Return [X, Y] of the center of cell containing provided text 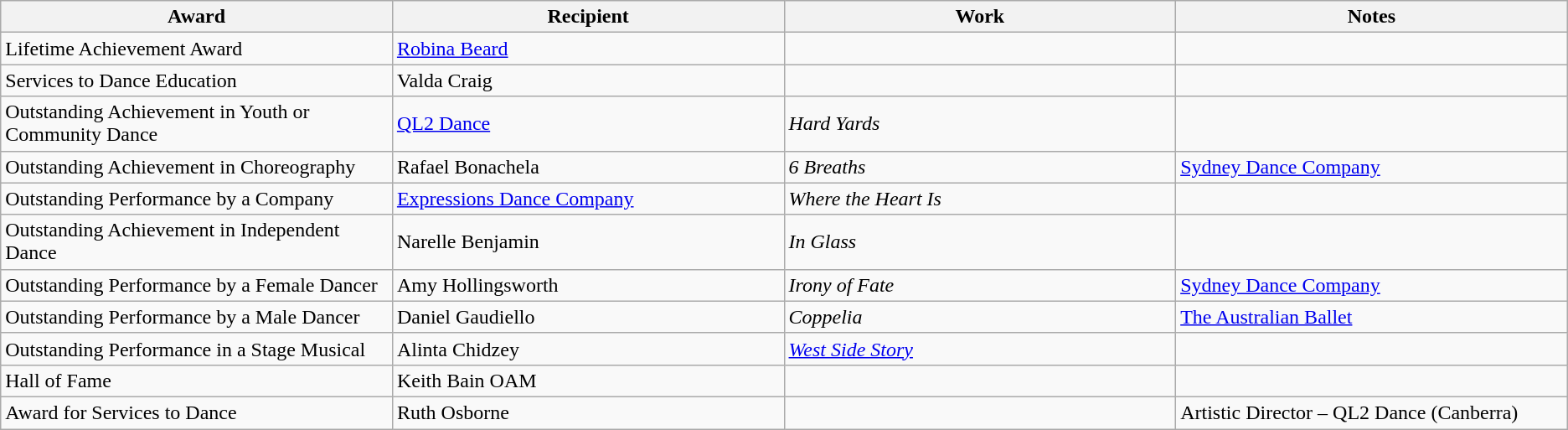
Amy Hollingsworth [588, 285]
Rafael Bonachela [588, 167]
Keith Bain OAM [588, 381]
Lifetime Achievement Award [197, 49]
Notes [1372, 17]
Outstanding Achievement in Youth or Community Dance [197, 124]
Artistic Director – QL2 Dance (Canberra) [1372, 412]
QL2 Dance [588, 124]
The Australian Ballet [1372, 317]
Alinta Chidzey [588, 349]
Award [197, 17]
Where the Heart Is [980, 199]
Expressions Dance Company [588, 199]
Robina Beard [588, 49]
Outstanding Performance by a Company [197, 199]
West Side Story [980, 349]
6 Breaths [980, 167]
Work [980, 17]
Irony of Fate [980, 285]
Outstanding Performance by a Male Dancer [197, 317]
Narelle Benjamin [588, 241]
Outstanding Achievement in Independent Dance [197, 241]
Hard Yards [980, 124]
Award for Services to Dance [197, 412]
In Glass [980, 241]
Recipient [588, 17]
Outstanding Achievement in Choreography [197, 167]
Outstanding Performance by a Female Dancer [197, 285]
Daniel Gaudiello [588, 317]
Coppelia [980, 317]
Valda Craig [588, 80]
Services to Dance Education [197, 80]
Outstanding Performance in a Stage Musical [197, 349]
Hall of Fame [197, 381]
Ruth Osborne [588, 412]
